Capture the cell that displays the provided text and extract its [X, Y] central coordinate. 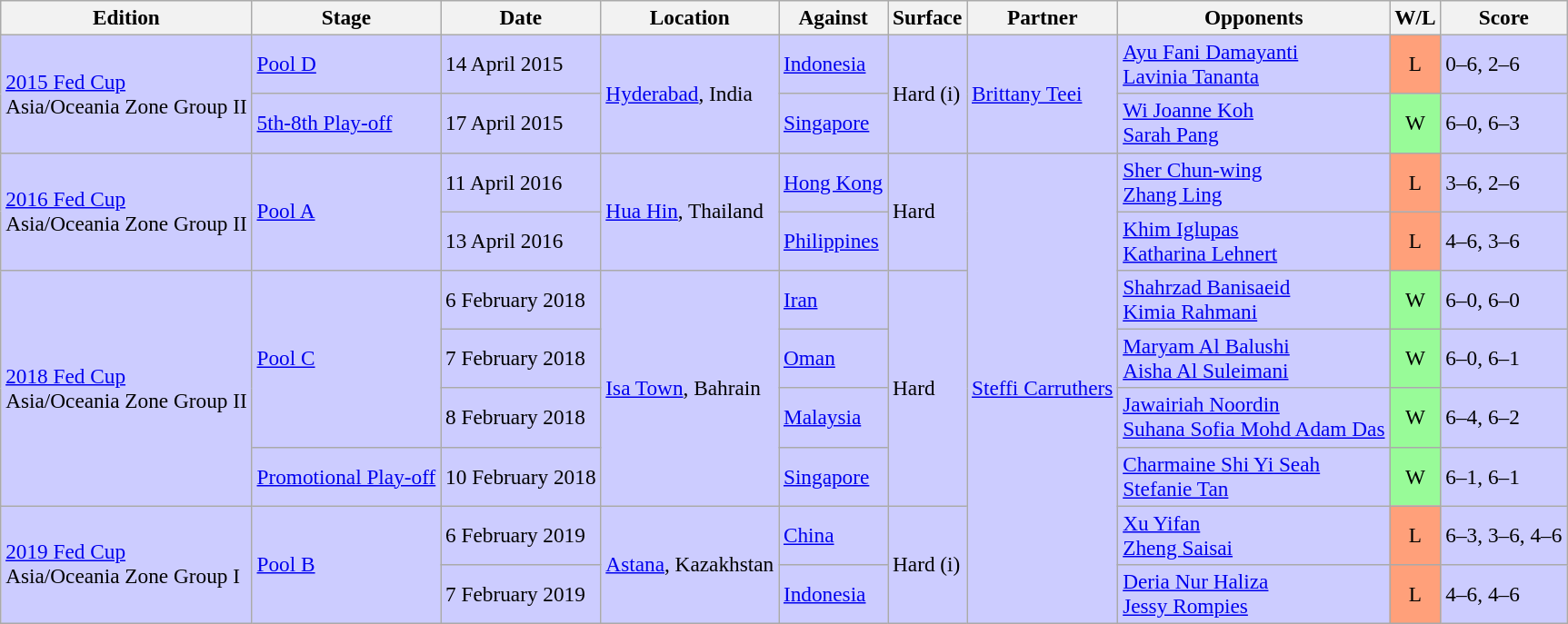
Location [690, 17]
Malaysia [834, 418]
6–1, 6–1 [1503, 476]
Date [521, 17]
10 February 2018 [521, 476]
Hong Kong [834, 182]
Sher Chun-wing Zhang Ling [1254, 182]
Pool D [346, 64]
Iran [834, 300]
W/L [1415, 17]
Ayu Fani Damayanti Lavinia Tananta [1254, 64]
Hyderabad, India [690, 94]
6–3, 3–6, 4–6 [1503, 534]
6 February 2018 [521, 300]
China [834, 534]
Philippines [834, 240]
8 February 2018 [521, 418]
6–0, 6–3 [1503, 124]
Isa Town, Bahrain [690, 387]
3–6, 2–6 [1503, 182]
0–6, 2–6 [1503, 64]
5th-8th Play-off [346, 124]
Pool A [346, 212]
6 February 2019 [521, 534]
Edition [126, 17]
Charmaine Shi Yi Seah Stefanie Tan [1254, 476]
Shahrzad Banisaeid Kimia Rahmani [1254, 300]
Deria Nur Haliza Jessy Rompies [1254, 594]
4–6, 3–6 [1503, 240]
Surface [927, 17]
6–0, 6–1 [1503, 358]
Steffi Carruthers [1043, 388]
7 February 2018 [521, 358]
Score [1503, 17]
Against [834, 17]
17 April 2015 [521, 124]
Brittany Teei [1043, 94]
2018 Fed Cup Asia/Oceania Zone Group II [126, 387]
Oman [834, 358]
2015 Fed Cup Asia/Oceania Zone Group II [126, 94]
14 April 2015 [521, 64]
6–0, 6–0 [1503, 300]
Stage [346, 17]
2016 Fed Cup Asia/Oceania Zone Group II [126, 212]
Promotional Play-off [346, 476]
7 February 2019 [521, 594]
Partner [1043, 17]
Xu Yifan Zheng Saisai [1254, 534]
13 April 2016 [521, 240]
2019 Fed Cup Asia/Oceania Zone Group I [126, 564]
Opponents [1254, 17]
6–4, 6–2 [1503, 418]
Jawairiah Noordin Suhana Sofia Mohd Adam Das [1254, 418]
Wi Joanne Koh Sarah Pang [1254, 124]
Astana, Kazakhstan [690, 564]
4–6, 4–6 [1503, 594]
Pool C [346, 358]
Khim Iglupas Katharina Lehnert [1254, 240]
Maryam Al Balushi Aisha Al Suleimani [1254, 358]
11 April 2016 [521, 182]
Pool B [346, 564]
Hua Hin, Thailand [690, 212]
